Pinpoint the cell where the given text exists, returning its [X, Y] midpoint coordinate. 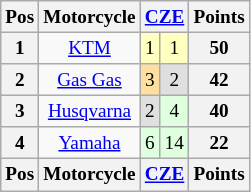
42 [219, 80]
Husqvarna [90, 111]
6 [150, 143]
50 [219, 48]
KTM [90, 48]
22 [219, 143]
Gas Gas [90, 80]
14 [174, 143]
40 [219, 111]
Yamaha [90, 143]
